Pinpoint the cell where the given text exists, returning its (x, y) midpoint coordinate. 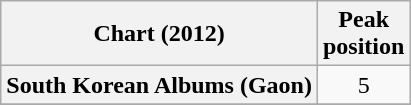
Peakposition (363, 34)
Chart (2012) (160, 34)
5 (363, 85)
South Korean Albums (Gaon) (160, 85)
